Output the (x, y) coordinate of the center of the cell containing the given text.  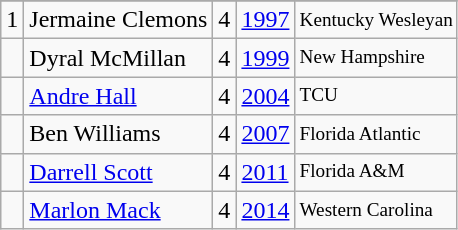
Jermaine Clemons (118, 20)
2004 (266, 96)
2007 (266, 134)
TCU (376, 96)
New Hampshire (376, 58)
Florida A&M (376, 172)
2014 (266, 210)
Florida Atlantic (376, 134)
1997 (266, 20)
Dyral McMillan (118, 58)
1 (12, 20)
Western Carolina (376, 210)
1999 (266, 58)
Darrell Scott (118, 172)
Andre Hall (118, 96)
Marlon Mack (118, 210)
Ben Williams (118, 134)
Kentucky Wesleyan (376, 20)
2011 (266, 172)
